Locate the cell with the specified text and output its [x, y] center coordinate. 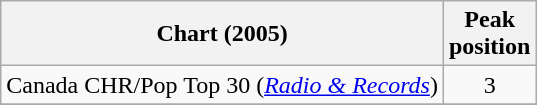
3 [489, 85]
Peakposition [489, 34]
Canada CHR/Pop Top 30 (Radio & Records) [222, 85]
Chart (2005) [222, 34]
